Detect which cell encompasses the target text, then output its (X, Y) center coordinate. 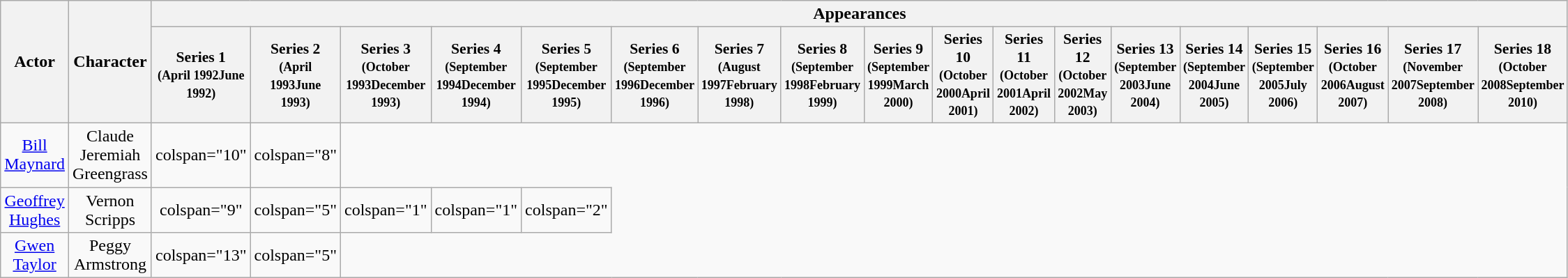
Bill Maynard (35, 155)
Series 1(April 1992June 1992) (201, 75)
Series 9(September 1999March 2000) (898, 75)
Series 13(September 2003June 2004) (1145, 75)
Series 6(September 1996December 1996) (655, 75)
Series 2(April 1993June 1993) (296, 75)
Series 14(September 2004June 2005) (1215, 75)
Actor (35, 62)
colspan="13" (201, 255)
Series 12(October 2002May 2003) (1082, 75)
Series 3(October 1993December 1993) (386, 75)
Series 10(October 2000April 2001) (964, 75)
Gwen Taylor (35, 255)
Series 15(September 2005July 2006) (1283, 75)
Peggy Armstrong (110, 255)
Series 18(October 2008September 2010) (1523, 75)
Vernon Scripps (110, 209)
Series 17(November 2007September 2008) (1433, 75)
Appearances (859, 14)
colspan="2" (567, 209)
Character (110, 62)
Series 16(October 2006August 2007) (1353, 75)
Series 4(September 1994December 1994) (476, 75)
Geoffrey Hughes (35, 209)
Series 11(October 2001April 2002) (1023, 75)
colspan="10" (201, 155)
Claude Jeremiah Greengrass (110, 155)
colspan="8" (296, 155)
colspan="9" (201, 209)
Series 7(August 1997February 1998) (739, 75)
Series 5(September 1995December 1995) (567, 75)
Series 8(September 1998February 1999) (823, 75)
